Locate the cell with the specified text and output its (X, Y) center coordinate. 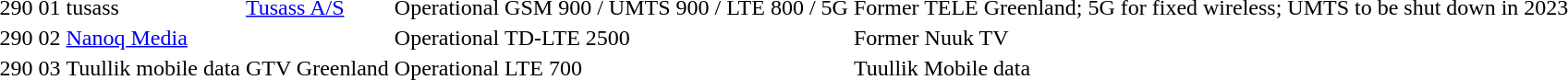
Operational (446, 38)
TD-LTE 2500 (676, 38)
02 (50, 38)
Nanoq Media (153, 38)
